For the text-containing cell, return its midpoint in [X, Y] coordinate format. 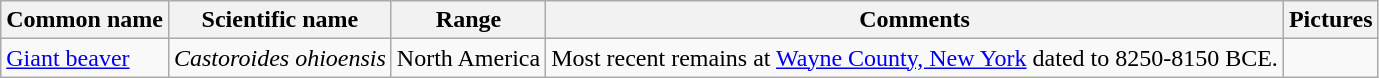
Castoroides ohioensis [280, 58]
North America [468, 58]
Most recent remains at Wayne County, New York dated to 8250-8150 BCE. [915, 58]
Common name [85, 20]
Pictures [1330, 20]
Scientific name [280, 20]
Range [468, 20]
Comments [915, 20]
Giant beaver [85, 58]
